Provide the (x, y) coordinate of the cell's center where the given text is located.  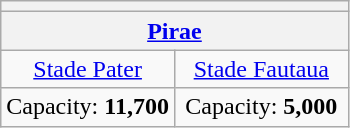
Capacity: 5,000 (261, 107)
Stade Fautaua (261, 69)
Capacity: 11,700 (88, 107)
Pirae (174, 31)
Stade Pater (88, 69)
